Pinpoint the cell where the given text exists, returning its (X, Y) midpoint coordinate. 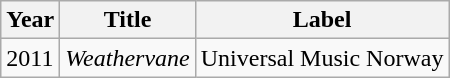
Universal Music Norway (322, 58)
Weathervane (128, 58)
2011 (30, 58)
Title (128, 20)
Label (322, 20)
Year (30, 20)
